Locate the cell with the specified text and output its [x, y] center coordinate. 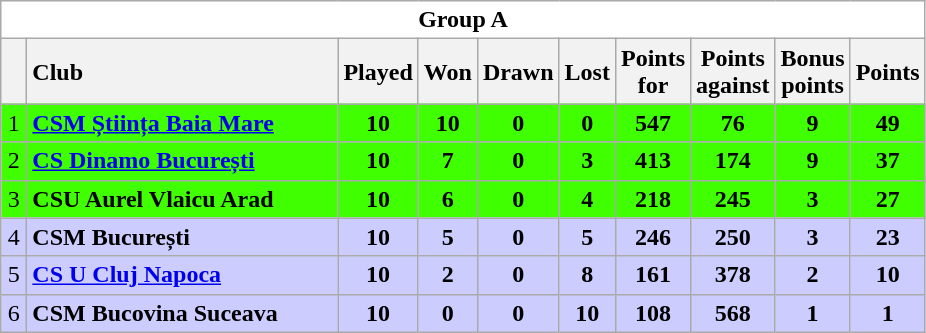
246 [652, 237]
8 [587, 275]
27 [888, 199]
378 [733, 275]
CSU Aurel Vlaicu Arad [182, 199]
Drawn [518, 72]
CSM București [182, 237]
161 [652, 275]
23 [888, 237]
Played [378, 72]
37 [888, 161]
CS Dinamo București [182, 161]
Points for [652, 72]
Bonus points [812, 72]
Club [182, 72]
568 [733, 313]
CSM Știința Baia Mare [182, 123]
76 [733, 123]
Group A [463, 20]
Lost [587, 72]
Points against [733, 72]
547 [652, 123]
7 [448, 161]
108 [652, 313]
49 [888, 123]
CSM Bucovina Suceava [182, 313]
CS U Cluj Napoca [182, 275]
413 [652, 161]
Points [888, 72]
174 [733, 161]
218 [652, 199]
245 [733, 199]
250 [733, 237]
Won [448, 72]
